Scan for the cell matching the given text and deliver its [X, Y] coordinate at center. 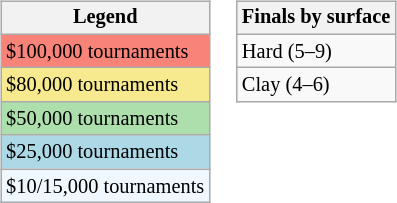
Finals by surface [316, 18]
Legend [105, 18]
$50,000 tournaments [105, 119]
$80,000 tournaments [105, 85]
$100,000 tournaments [105, 51]
$25,000 tournaments [105, 152]
Clay (4–6) [316, 85]
$10/15,000 tournaments [105, 186]
Hard (5–9) [316, 51]
